Pinpoint the cell where the given text exists, returning its (X, Y) midpoint coordinate. 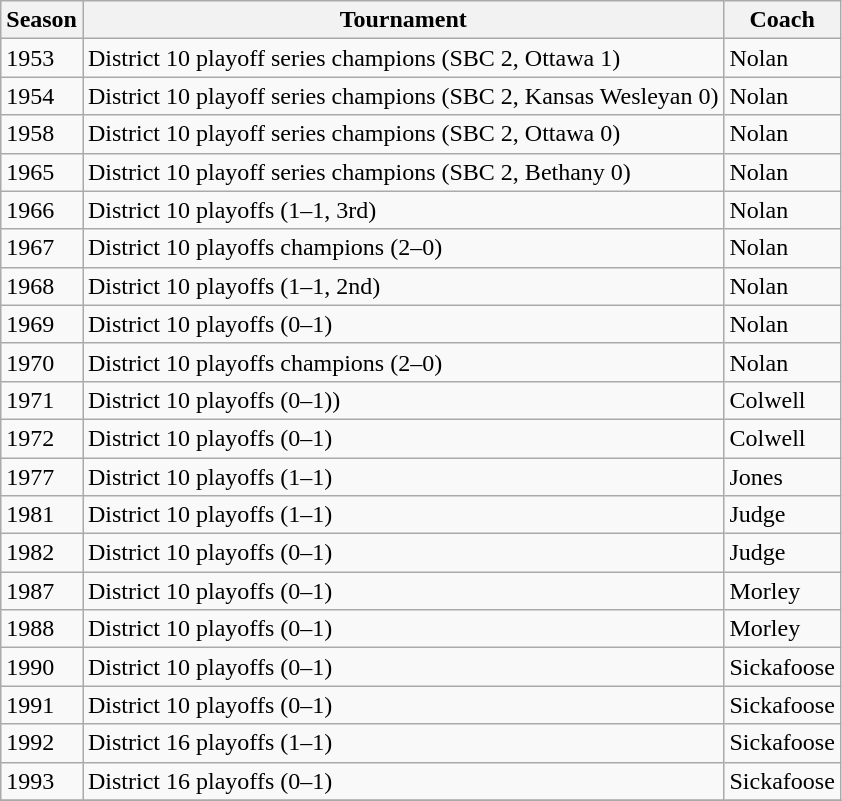
District 10 playoff series champions (SBC 2, Kansas Wesleyan 0) (402, 96)
1990 (42, 667)
District 16 playoffs (1–1) (402, 743)
1958 (42, 134)
1981 (42, 515)
District 10 playoffs (1–1, 3rd) (402, 210)
1971 (42, 400)
1970 (42, 362)
1972 (42, 438)
1987 (42, 591)
District 10 playoff series champions (SBC 2, Ottawa 0) (402, 134)
1982 (42, 553)
Tournament (402, 20)
1967 (42, 248)
1966 (42, 210)
Season (42, 20)
1991 (42, 705)
1954 (42, 96)
District 10 playoffs (1–1, 2nd) (402, 286)
1969 (42, 324)
1977 (42, 477)
1992 (42, 743)
Coach (782, 20)
1968 (42, 286)
1965 (42, 172)
1993 (42, 781)
1953 (42, 58)
District 10 playoff series champions (SBC 2, Bethany 0) (402, 172)
District 10 playoffs (0–1)) (402, 400)
Jones (782, 477)
District 16 playoffs (0–1) (402, 781)
1988 (42, 629)
District 10 playoff series champions (SBC 2, Ottawa 1) (402, 58)
